Identify which cell holds the provided text, then report its [x, y] central coordinate. 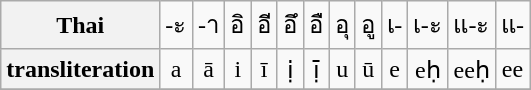
eḥ [428, 69]
เ-ะ [428, 26]
ị [290, 69]
e [394, 69]
transliteration [80, 69]
แ- [512, 26]
อิ [238, 26]
อื [316, 26]
a [176, 69]
-ะ [176, 26]
อุ [342, 26]
i [238, 69]
เ- [394, 26]
-า [208, 26]
eeḥ [472, 69]
อู [368, 26]
แ-ะ [472, 26]
อี [264, 26]
ī [264, 69]
u [342, 69]
Thai [80, 26]
ị̄ [316, 69]
ā [208, 69]
อึ [290, 26]
ū [368, 69]
ee [512, 69]
